Return the (X, Y) coordinate for the center point of the cell that contains the specified text.  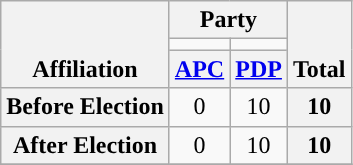
Before Election (86, 107)
APC (199, 69)
After Election (86, 145)
PDP (259, 69)
Affiliation (86, 44)
Party (228, 20)
Total (319, 44)
